For the text-containing cell, return its midpoint in (X, Y) coordinate format. 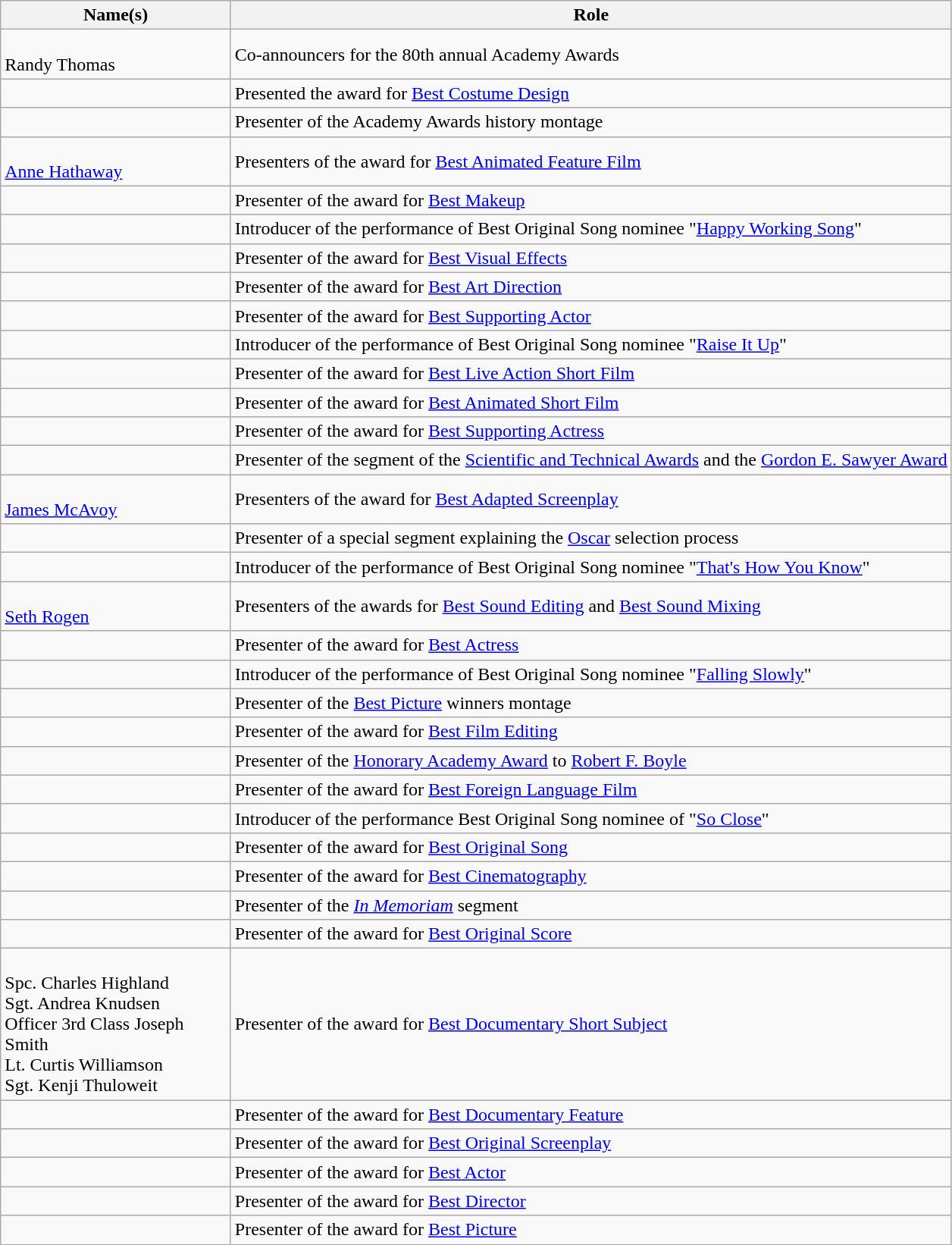
Presenter of the award for Best Animated Short Film (591, 403)
Introducer of the performance of Best Original Song nominee "Falling Slowly" (591, 674)
Presenter of the award for Best Makeup (591, 200)
Presenter of the award for Best Original Song (591, 847)
Introducer of the performance of Best Original Song nominee "Happy Working Song" (591, 229)
Presenters of the award for Best Animated Feature Film (591, 161)
Presenter of the award for Best Documentary Feature (591, 1115)
Presenter of a special segment explaining the Oscar selection process (591, 538)
Presenter of the award for Best Supporting Actress (591, 431)
Co-announcers for the 80th annual Academy Awards (591, 55)
Presenter of the award for Best Foreign Language Film (591, 789)
Introducer of the performance of Best Original Song nominee "Raise It Up" (591, 344)
Presenter of the award for Best Supporting Actor (591, 315)
Spc. Charles HighlandSgt. Andrea KnudsenOfficer 3rd Class Joseph SmithLt. Curtis WilliamsonSgt. Kenji Thuloweit (116, 1024)
Presenter of the segment of the Scientific and Technical Awards and the Gordon E. Sawyer Award (591, 460)
Role (591, 15)
Presenter of the award for Best Visual Effects (591, 258)
Presenter of the award for Best Picture (591, 1230)
Presenter of the award for Best Live Action Short Film (591, 373)
Presenter of the award for Best Film Editing (591, 732)
Name(s) (116, 15)
Presenter of the award for Best Director (591, 1201)
James McAvoy (116, 499)
Presenter of the Honorary Academy Award to Robert F. Boyle (591, 760)
Presenter of the award for Best Documentary Short Subject (591, 1024)
Presented the award for Best Costume Design (591, 93)
Presenter of the award for Best Cinematography (591, 876)
Presenters of the award for Best Adapted Screenplay (591, 499)
Presenter of the In Memoriam segment (591, 905)
Anne Hathaway (116, 161)
Introducer of the performance Best Original Song nominee of "So Close" (591, 818)
Presenter of the award for Best Original Score (591, 934)
Presenter of the award for Best Original Screenplay (591, 1143)
Presenter of the award for Best Actress (591, 645)
Presenter of the Academy Awards history montage (591, 122)
Introducer of the performance of Best Original Song nominee "That's How You Know" (591, 567)
Presenter of the award for Best Art Direction (591, 287)
Presenter of the Best Picture winners montage (591, 703)
Seth Rogen (116, 607)
Randy Thomas (116, 55)
Presenter of the award for Best Actor (591, 1172)
Presenters of the awards for Best Sound Editing and Best Sound Mixing (591, 607)
